Return the [X, Y] coordinate for the center point of the cell that contains the specified text.  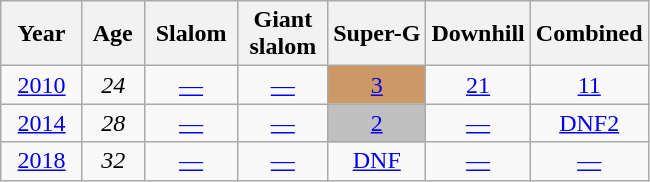
2014 [42, 123]
2018 [42, 161]
Age [113, 34]
DNF [377, 161]
2010 [42, 85]
11 [589, 85]
Giant slalom [283, 34]
Downhill [478, 34]
3 [377, 85]
Super-G [377, 34]
DNF2 [589, 123]
28 [113, 123]
Year [42, 34]
2 [377, 123]
32 [113, 161]
24 [113, 85]
Slalom [191, 34]
21 [478, 85]
Combined [589, 34]
